Extract the [X, Y] coordinate from the center of the cell holding the provided text.  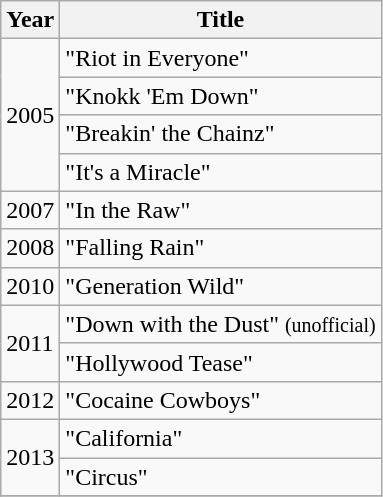
2005 [30, 115]
Title [220, 20]
2007 [30, 210]
2012 [30, 400]
"It's a Miracle" [220, 172]
"Cocaine Cowboys" [220, 400]
"California" [220, 438]
"Breakin' the Chainz" [220, 134]
2011 [30, 343]
2013 [30, 457]
"Generation Wild" [220, 286]
2008 [30, 248]
"Hollywood Tease" [220, 362]
"Circus" [220, 477]
"Down with the Dust" (unofficial) [220, 324]
"Falling Rain" [220, 248]
Year [30, 20]
"Knokk 'Em Down" [220, 96]
2010 [30, 286]
"In the Raw" [220, 210]
"Riot in Everyone" [220, 58]
